Pinpoint the cell where the given text exists, returning its [X, Y] midpoint coordinate. 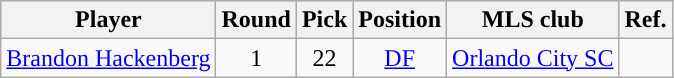
22 [324, 58]
Pick [324, 20]
Player [108, 20]
DF [400, 58]
1 [256, 58]
Orlando City SC [533, 58]
Ref. [646, 20]
MLS club [533, 20]
Position [400, 20]
Brandon Hackenberg [108, 58]
Round [256, 20]
